Extract the [X, Y] coordinate from the center of the cell holding the provided text.  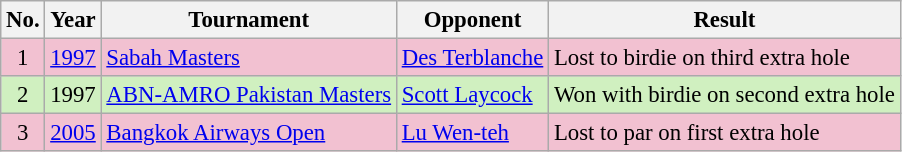
Result [725, 20]
Bangkok Airways Open [248, 133]
No. [23, 20]
1 [23, 58]
Year [73, 20]
Des Terblanche [472, 58]
2 [23, 95]
Lost to par on first extra hole [725, 133]
Scott Laycock [472, 95]
Opponent [472, 20]
Won with birdie on second extra hole [725, 95]
Sabah Masters [248, 58]
Lu Wen-teh [472, 133]
3 [23, 133]
2005 [73, 133]
Tournament [248, 20]
Lost to birdie on third extra hole [725, 58]
ABN-AMRO Pakistan Masters [248, 95]
